Extract the (X, Y) coordinate from the center of the cell holding the provided text.  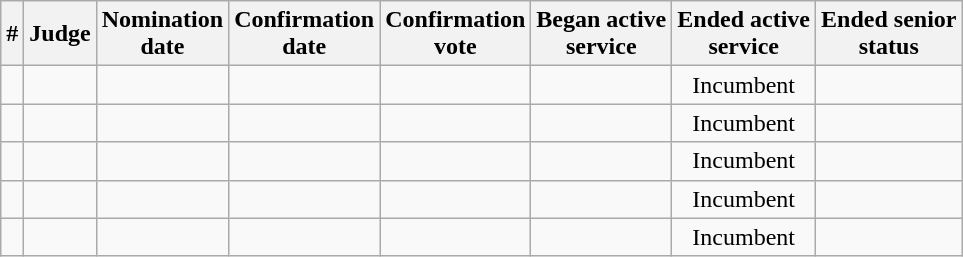
Judge (60, 34)
# (12, 34)
Confirmationdate (304, 34)
Ended activeservice (744, 34)
Ended seniorstatus (889, 34)
Nominationdate (162, 34)
Began activeservice (602, 34)
Confirmationvote (456, 34)
